Return [X, Y] of the center of cell containing provided text 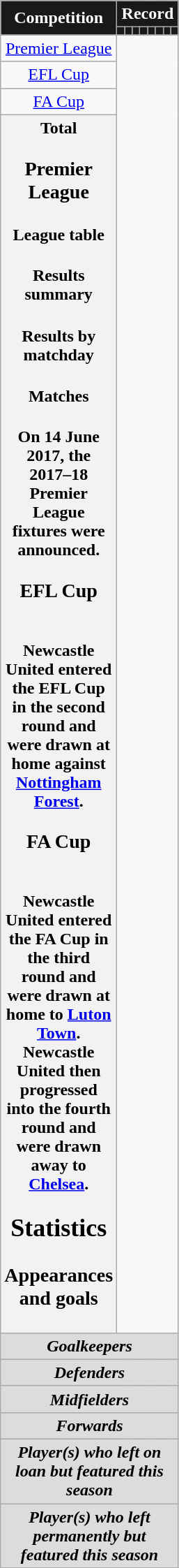
Record [148, 14]
Competition [59, 18]
Premier League [59, 48]
Midfielders [89, 1399]
Defenders [89, 1372]
Player(s) who left on loan but featured this season [89, 1472]
Forwards [89, 1426]
Player(s) who left permanently but featured this season [89, 1536]
Goalkeepers [89, 1346]
FA Cup [59, 101]
EFL Cup [59, 75]
